Identify which cell holds the provided text, then report its (x, y) central coordinate. 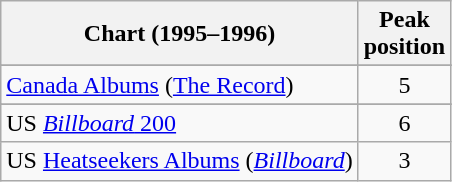
US Billboard 200 (180, 123)
Chart (1995–1996) (180, 34)
3 (404, 161)
6 (404, 123)
US Heatseekers Albums (Billboard) (180, 161)
Peak position (404, 34)
5 (404, 85)
Canada Albums (The Record) (180, 85)
